Search for the cell housing the specified text and yield its [X, Y] center coordinate. 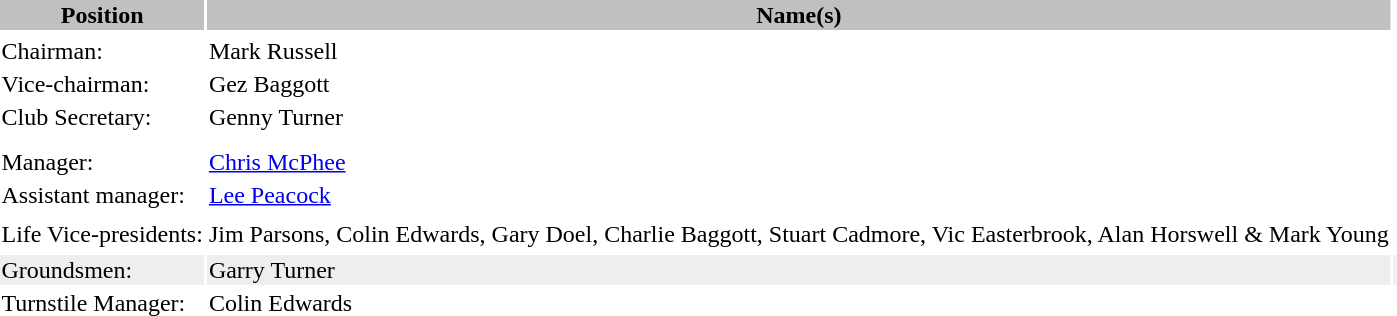
Jim Parsons, Colin Edwards, Gary Doel, Charlie Baggott, Stuart Cadmore, Vic Easterbrook, Alan Horswell & Mark Young [798, 234]
Chris McPhee [798, 162]
Genny Turner [798, 117]
Club Secretary: [102, 117]
Mark Russell [798, 51]
Groundsmen: [102, 270]
Gez Baggott [798, 84]
Assistant manager: [102, 195]
Chairman: [102, 51]
Name(s) [798, 15]
Manager: [102, 162]
Lee Peacock [798, 195]
Life Vice-presidents: [102, 234]
Vice-chairman: [102, 84]
Garry Turner [798, 270]
Position [102, 15]
